Return (X, Y) of the center of cell containing provided text 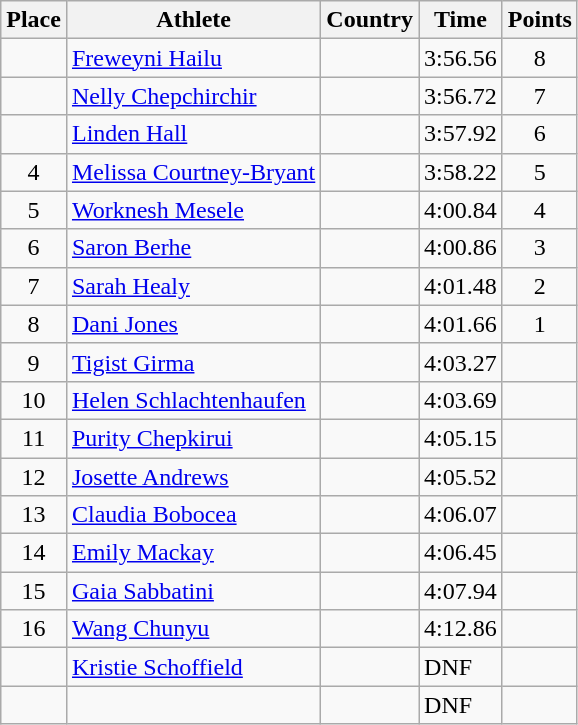
Kristie Schoffield (193, 667)
Points (540, 20)
15 (34, 591)
4:03.27 (461, 362)
13 (34, 515)
4:01.66 (461, 324)
4:01.48 (461, 286)
Emily Mackay (193, 553)
1 (540, 324)
10 (34, 400)
3:58.22 (461, 172)
4:12.86 (461, 629)
4:05.52 (461, 477)
Claudia Bobocea (193, 515)
3:56.56 (461, 58)
Melissa Courtney-Bryant (193, 172)
Nelly Chepchirchir (193, 96)
Sarah Healy (193, 286)
Gaia Sabbatini (193, 591)
11 (34, 438)
Wang Chunyu (193, 629)
3:56.72 (461, 96)
Dani Jones (193, 324)
Josette Andrews (193, 477)
4:05.15 (461, 438)
Country (370, 20)
Saron Berhe (193, 248)
16 (34, 629)
Tigist Girma (193, 362)
4:06.45 (461, 553)
4:00.84 (461, 210)
14 (34, 553)
Time (461, 20)
3:57.92 (461, 134)
4:03.69 (461, 400)
4:06.07 (461, 515)
Purity Chepkirui (193, 438)
Worknesh Mesele (193, 210)
9 (34, 362)
4:00.86 (461, 248)
4:07.94 (461, 591)
Linden Hall (193, 134)
Freweyni Hailu (193, 58)
2 (540, 286)
12 (34, 477)
3 (540, 248)
Place (34, 20)
Athlete (193, 20)
Helen Schlachtenhaufen (193, 400)
